Provide the (x, y) coordinate of the cell's center where the given text is located.  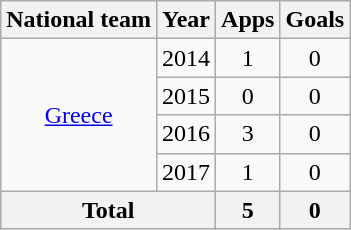
3 (248, 134)
Apps (248, 20)
Total (108, 210)
2016 (186, 134)
Greece (79, 115)
Goals (315, 20)
Year (186, 20)
2014 (186, 58)
National team (79, 20)
2015 (186, 96)
5 (248, 210)
2017 (186, 172)
